Pinpoint the cell where the given text exists, returning its (x, y) midpoint coordinate. 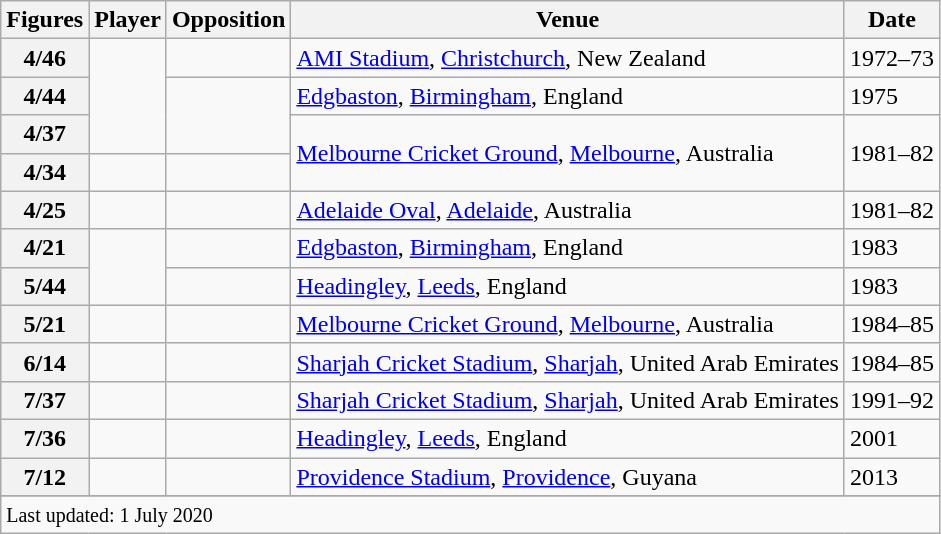
4/34 (45, 172)
4/25 (45, 210)
Date (892, 20)
AMI Stadium, Christchurch, New Zealand (568, 58)
7/37 (45, 400)
1975 (892, 96)
5/44 (45, 286)
Last updated: 1 July 2020 (470, 515)
7/12 (45, 477)
4/44 (45, 96)
Player (128, 20)
5/21 (45, 324)
2001 (892, 438)
4/21 (45, 248)
4/46 (45, 58)
Figures (45, 20)
Adelaide Oval, Adelaide, Australia (568, 210)
7/36 (45, 438)
Providence Stadium, Providence, Guyana (568, 477)
6/14 (45, 362)
Venue (568, 20)
1991–92 (892, 400)
1972–73 (892, 58)
4/37 (45, 134)
2013 (892, 477)
Opposition (228, 20)
